From the cell containing the given text, extract its center point as [X, Y] coordinate. 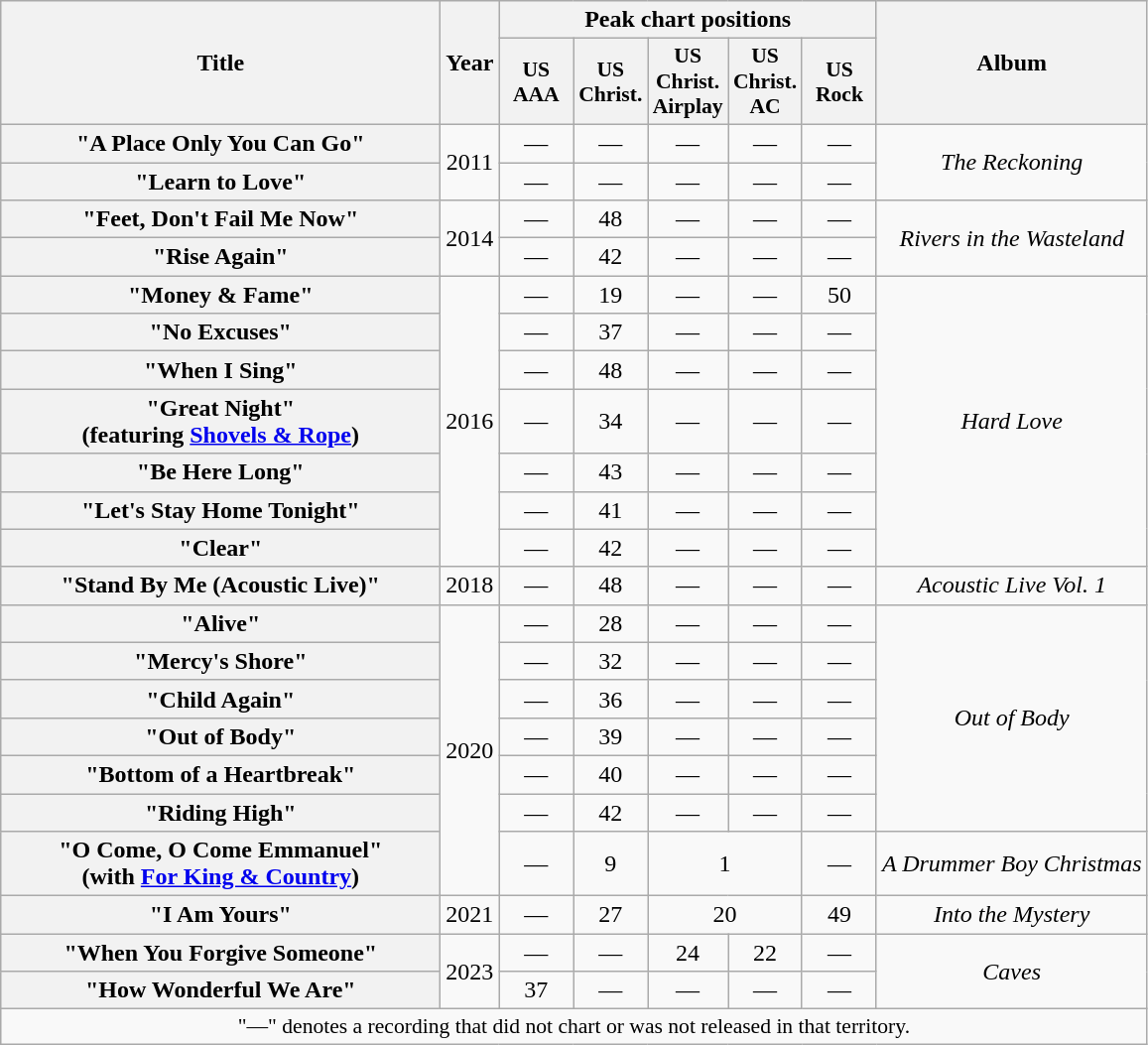
"Money & Fame" [220, 295]
24 [689, 953]
"Riding High" [220, 813]
20 [725, 915]
"—" denotes a recording that did not chart or was not released in that territory. [574, 1027]
USRock [839, 81]
40 [611, 774]
34 [611, 421]
39 [611, 736]
"O Come, O Come Emmanuel"(with For King & Country) [220, 863]
"When You Forgive Someone" [220, 953]
Title [220, 64]
36 [611, 699]
"Rise Again" [220, 257]
9 [611, 863]
"Stand By Me (Acoustic Live)" [220, 586]
2014 [470, 238]
"Be Here Long" [220, 472]
Caves [1012, 972]
A Drummer Boy Christmas [1012, 863]
Into the Mystery [1012, 915]
"Great Night"(featuring Shovels & Rope) [220, 421]
"A Place Only You Can Go" [220, 143]
28 [611, 623]
"How Wonderful We Are" [220, 990]
"Learn to Love" [220, 182]
"Bottom of a Heartbreak" [220, 774]
Album [1012, 64]
50 [839, 295]
USChrist.AC [766, 81]
"Let's Stay Home Tonight" [220, 510]
Acoustic Live Vol. 1 [1012, 586]
"Mercy's Shore" [220, 661]
49 [839, 915]
2023 [470, 972]
Peak chart positions [689, 20]
"Out of Body" [220, 736]
2021 [470, 915]
2018 [470, 586]
41 [611, 510]
"Clear" [220, 548]
Out of Body [1012, 718]
32 [611, 661]
USAAA [536, 81]
Rivers in the Wasteland [1012, 238]
"When I Sing" [220, 370]
USChrist. [611, 81]
Hard Love [1012, 421]
Year [470, 64]
2016 [470, 421]
19 [611, 295]
"Child Again" [220, 699]
The Reckoning [1012, 162]
27 [611, 915]
2020 [470, 750]
"I Am Yours" [220, 915]
22 [766, 953]
USChrist.Airplay [689, 81]
"Alive" [220, 623]
43 [611, 472]
"No Excuses" [220, 332]
"Feet, Don't Fail Me Now" [220, 219]
1 [725, 863]
2011 [470, 162]
